Provide the (x, y) coordinate of the cell's center where the given text is located.  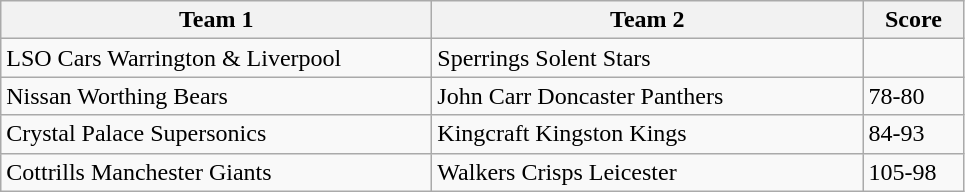
Kingcraft Kingston Kings (648, 134)
Team 2 (648, 20)
LSO Cars Warrington & Liverpool (216, 58)
Cottrills Manchester Giants (216, 172)
78-80 (914, 96)
Walkers Crisps Leicester (648, 172)
84-93 (914, 134)
Score (914, 20)
Team 1 (216, 20)
Crystal Palace Supersonics (216, 134)
John Carr Doncaster Panthers (648, 96)
Sperrings Solent Stars (648, 58)
105-98 (914, 172)
Nissan Worthing Bears (216, 96)
